Provide the (x, y) coordinate of the cell's center where the given text is located.  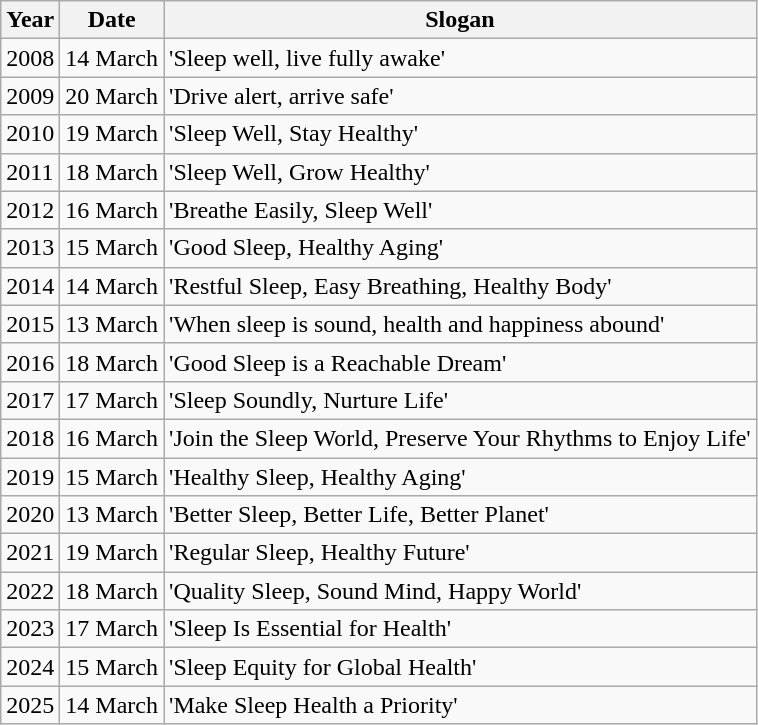
'Quality Sleep, Sound Mind, Happy World' (460, 591)
Date (112, 20)
2023 (30, 629)
'Make Sleep Health a Priority' (460, 705)
'Sleep Is Essential for Health' (460, 629)
'Sleep Well, Grow Healthy' (460, 172)
2025 (30, 705)
2015 (30, 324)
Slogan (460, 20)
2020 (30, 515)
Year (30, 20)
2014 (30, 286)
2011 (30, 172)
2018 (30, 438)
'When sleep is sound, health and happiness abound' (460, 324)
2017 (30, 400)
2024 (30, 667)
'Join the Sleep World, Preserve Your Rhythms to Enjoy Life' (460, 438)
'Breathe Easily, Sleep Well' (460, 210)
'Sleep Well, Stay Healthy' (460, 134)
'Sleep Equity for Global Health' (460, 667)
'Healthy Sleep, Healthy Aging' (460, 477)
'Better Sleep, Better Life, Better Planet' (460, 515)
'Sleep Soundly, Nurture Life' (460, 400)
2012 (30, 210)
2009 (30, 96)
2022 (30, 591)
2008 (30, 58)
'Regular Sleep, Healthy Future' (460, 553)
2010 (30, 134)
2016 (30, 362)
2019 (30, 477)
2021 (30, 553)
20 March (112, 96)
'Good Sleep, Healthy Aging' (460, 248)
'Restful Sleep, Easy Breathing, Healthy Body' (460, 286)
'Drive alert, arrive safe' (460, 96)
'Good Sleep is a Reachable Dream' (460, 362)
'Sleep well, live fully awake' (460, 58)
2013 (30, 248)
